Return [x, y] of the center of cell containing provided text 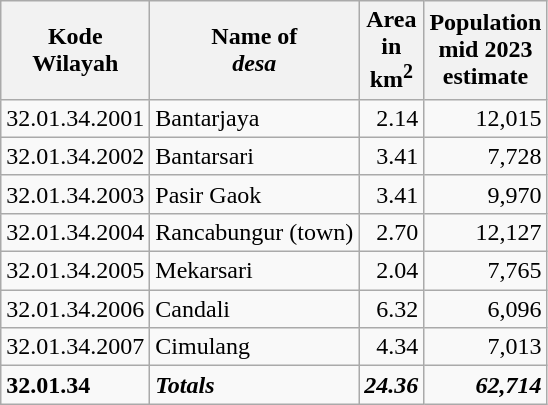
7,765 [486, 271]
2.04 [392, 271]
32.01.34.2005 [76, 271]
Pasir Gaok [254, 194]
Candali [254, 309]
32.01.34.2001 [76, 118]
Cimulang [254, 347]
32.01.34.2007 [76, 347]
Populationmid 2023estimate [486, 50]
2.70 [392, 232]
2.14 [392, 118]
32.01.34.2004 [76, 232]
7,013 [486, 347]
32.01.34 [76, 385]
6.32 [392, 309]
Totals [254, 385]
7,728 [486, 156]
Bantarsari [254, 156]
Kode Wilayah [76, 50]
Mekarsari [254, 271]
Area in km2 [392, 50]
62,714 [486, 385]
Rancabungur (town) [254, 232]
Bantarjaya [254, 118]
24.36 [392, 385]
12,015 [486, 118]
32.01.34.2006 [76, 309]
4.34 [392, 347]
Name of desa [254, 50]
6,096 [486, 309]
32.01.34.2002 [76, 156]
9,970 [486, 194]
32.01.34.2003 [76, 194]
12,127 [486, 232]
